Capture the cell that displays the provided text and extract its [x, y] central coordinate. 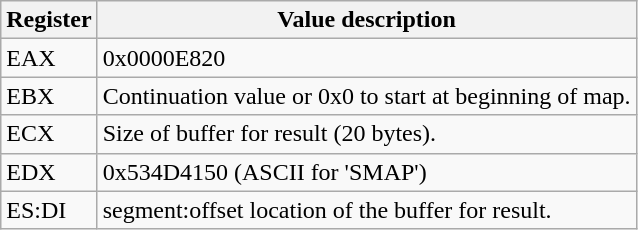
Size of buffer for result (20 bytes). [366, 134]
ECX [49, 134]
ES:DI [49, 210]
Register [49, 20]
segment:offset location of the buffer for result. [366, 210]
Continuation value or 0x0 to start at beginning of map. [366, 96]
EDX [49, 172]
0x0000E820 [366, 58]
EAX [49, 58]
Value description [366, 20]
0x534D4150 (ASCII for 'SMAP') [366, 172]
EBX [49, 96]
